Extract the (X, Y) coordinate from the center of the cell holding the provided text.  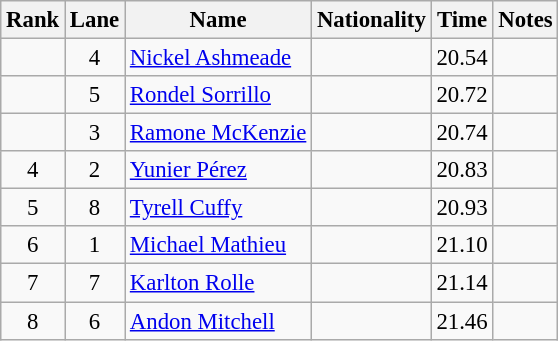
Notes (526, 20)
Name (218, 20)
20.93 (462, 208)
Nickel Ashmeade (218, 58)
Time (462, 20)
3 (95, 133)
Andon Mitchell (218, 321)
21.10 (462, 245)
21.46 (462, 321)
Lane (95, 20)
Rank (33, 20)
20.74 (462, 133)
Nationality (372, 20)
20.54 (462, 58)
Karlton Rolle (218, 283)
Michael Mathieu (218, 245)
2 (95, 170)
21.14 (462, 283)
Yunier Pérez (218, 170)
Tyrell Cuffy (218, 208)
20.83 (462, 170)
Ramone McKenzie (218, 133)
20.72 (462, 95)
1 (95, 245)
Rondel Sorrillo (218, 95)
